From the cell containing the given text, extract its center point as (X, Y) coordinate. 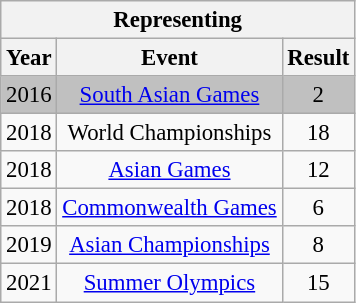
12 (318, 170)
18 (318, 133)
Representing (178, 20)
Summer Olympics (170, 283)
2019 (29, 245)
Year (29, 58)
Asian Championships (170, 245)
15 (318, 283)
Commonwealth Games (170, 208)
8 (318, 245)
2021 (29, 283)
South Asian Games (170, 95)
Result (318, 58)
6 (318, 208)
Event (170, 58)
World Championships (170, 133)
2016 (29, 95)
2 (318, 95)
Asian Games (170, 170)
